Locate the cell with the specified text and output its [X, Y] center coordinate. 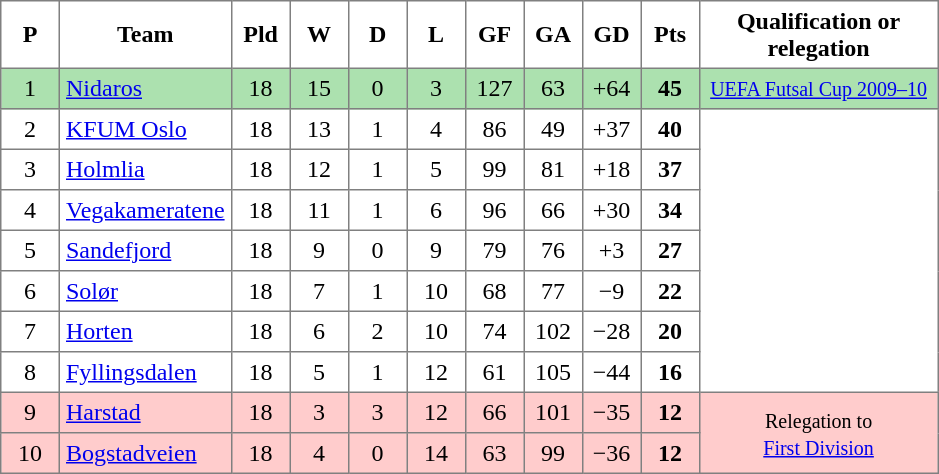
127 [494, 88]
81 [553, 169]
GF [494, 35]
+18 [611, 169]
101 [553, 412]
−35 [611, 412]
Fyllingsdalen [145, 372]
22 [670, 291]
L [436, 35]
49 [553, 129]
13 [319, 129]
77 [553, 291]
+64 [611, 88]
GA [553, 35]
37 [670, 169]
GD [611, 35]
16 [670, 372]
96 [494, 210]
−36 [611, 453]
8 [30, 372]
+37 [611, 129]
Harstad [145, 412]
76 [553, 250]
11 [319, 210]
UEFA Futsal Cup 2009–10 [818, 88]
15 [319, 88]
+30 [611, 210]
Vegakameratene [145, 210]
102 [553, 331]
D [377, 35]
74 [494, 331]
61 [494, 372]
P [30, 35]
Bogstadveien [145, 453]
40 [670, 129]
79 [494, 250]
86 [494, 129]
Horten [145, 331]
27 [670, 250]
Nidaros [145, 88]
68 [494, 291]
Team [145, 35]
Pld [260, 35]
Qualification or relegation [818, 35]
Sandefjord [145, 250]
KFUM Oslo [145, 129]
−44 [611, 372]
−28 [611, 331]
34 [670, 210]
−9 [611, 291]
Holmlia [145, 169]
Relegation toFirst Division [818, 432]
Pts [670, 35]
Solør [145, 291]
45 [670, 88]
14 [436, 453]
W [319, 35]
20 [670, 331]
105 [553, 372]
+3 [611, 250]
